Search for the cell housing the specified text and yield its (x, y) center coordinate. 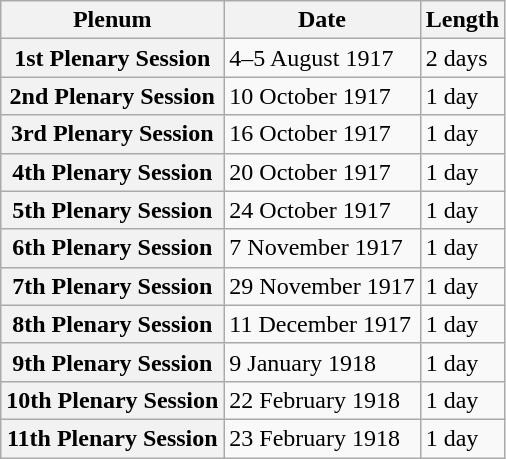
2 days (462, 58)
20 October 1917 (322, 172)
7th Plenary Session (112, 286)
8th Plenary Session (112, 324)
11th Plenary Session (112, 438)
10 October 1917 (322, 96)
11 December 1917 (322, 324)
22 February 1918 (322, 400)
Length (462, 20)
23 February 1918 (322, 438)
10th Plenary Session (112, 400)
Plenum (112, 20)
3rd Plenary Session (112, 134)
1st Plenary Session (112, 58)
2nd Plenary Session (112, 96)
7 November 1917 (322, 248)
9 January 1918 (322, 362)
29 November 1917 (322, 286)
9th Plenary Session (112, 362)
4–5 August 1917 (322, 58)
4th Plenary Session (112, 172)
6th Plenary Session (112, 248)
Date (322, 20)
16 October 1917 (322, 134)
5th Plenary Session (112, 210)
24 October 1917 (322, 210)
